Search for the cell housing the specified text and yield its (x, y) center coordinate. 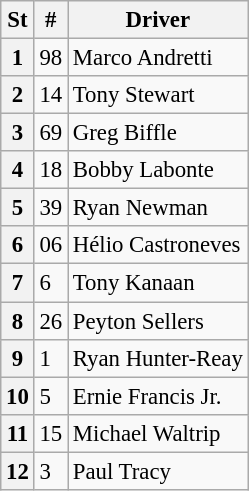
4 (18, 170)
12 (18, 471)
Ryan Newman (158, 208)
69 (50, 133)
Ernie Francis Jr. (158, 396)
Tony Stewart (158, 95)
Marco Andretti (158, 58)
10 (18, 396)
14 (50, 95)
39 (50, 208)
2 (18, 95)
Tony Kanaan (158, 283)
Hélio Castroneves (158, 245)
06 (50, 245)
St (18, 20)
Driver (158, 20)
Michael Waltrip (158, 433)
8 (18, 321)
7 (18, 283)
26 (50, 321)
18 (50, 170)
Paul Tracy (158, 471)
Greg Biffle (158, 133)
Bobby Labonte (158, 170)
9 (18, 358)
# (50, 20)
98 (50, 58)
Peyton Sellers (158, 321)
15 (50, 433)
Ryan Hunter-Reay (158, 358)
11 (18, 433)
